Scan for the cell matching the given text and deliver its (x, y) coordinate at center. 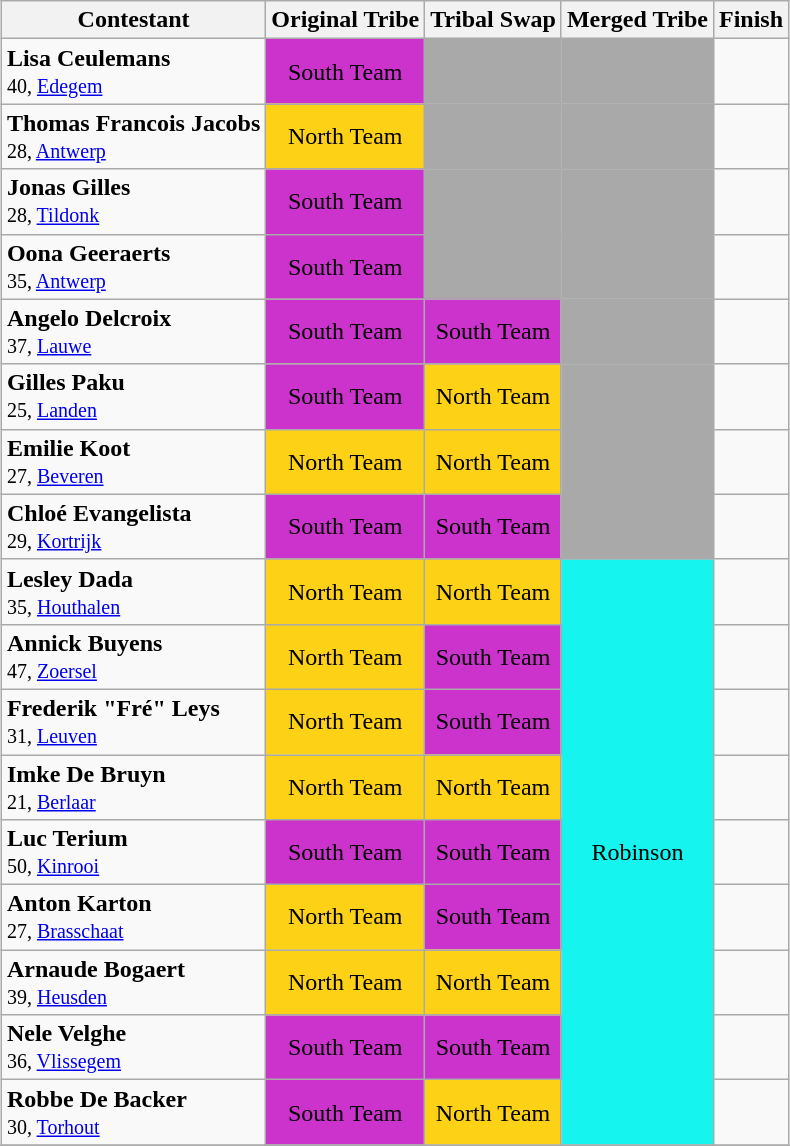
Original Tribe (346, 20)
Robbe De Backer30, Torhout (133, 1112)
Lisa Ceulemans40, Edegem (133, 72)
Jonas Gilles28, Tildonk (133, 202)
Nele Velghe36, Vlissegem (133, 1048)
Contestant (133, 20)
Thomas Francois Jacobs28, Antwerp (133, 136)
Emilie Koot27, Beveren (133, 462)
Luc Terium50, Kinrooi (133, 852)
Tribal Swap (494, 20)
Annick Buyens47, Zoersel (133, 656)
Chloé Evangelista29, Kortrijk (133, 526)
Merged Tribe (637, 20)
Gilles Paku25, Landen (133, 396)
Imke De Bruyn21, Berlaar (133, 786)
Lesley Dada35, Houthalen (133, 592)
Arnaude Bogaert39, Heusden (133, 982)
Oona Geeraerts35, Antwerp (133, 266)
Frederik "Fré" Leys31, Leuven (133, 722)
Finish (750, 20)
Anton Karton27, Brasschaat (133, 918)
Angelo Delcroix37, Lauwe (133, 332)
Robinson (637, 852)
